Extract the [x, y] coordinate from the center of the cell holding the provided text.  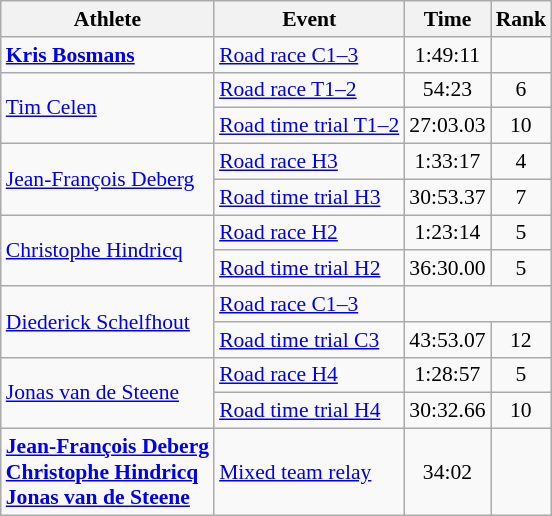
Road time trial H3 [309, 197]
Road time trial H2 [309, 269]
Time [447, 19]
6 [522, 90]
4 [522, 162]
Jean-François DebergChristophe HindricqJonas van de Steene [108, 472]
7 [522, 197]
12 [522, 340]
34:02 [447, 472]
30:53.37 [447, 197]
Road time trial H4 [309, 411]
Road time trial T1–2 [309, 126]
Road time trial C3 [309, 340]
36:30.00 [447, 269]
Road race H4 [309, 375]
Diederick Schelfhout [108, 322]
27:03.03 [447, 126]
54:23 [447, 90]
Road race T1–2 [309, 90]
Kris Bosmans [108, 55]
1:49:11 [447, 55]
Road race H2 [309, 233]
43:53.07 [447, 340]
Jean-François Deberg [108, 180]
Road race H3 [309, 162]
1:23:14 [447, 233]
1:33:17 [447, 162]
Tim Celen [108, 108]
Christophe Hindricq [108, 250]
Jonas van de Steene [108, 392]
30:32.66 [447, 411]
1:28:57 [447, 375]
Athlete [108, 19]
Event [309, 19]
Mixed team relay [309, 472]
Rank [522, 19]
